Identify which cell holds the provided text, then report its (X, Y) central coordinate. 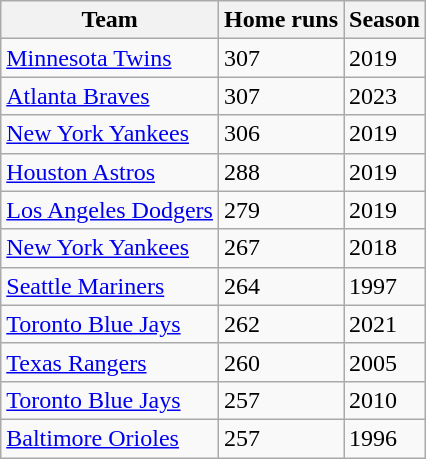
306 (280, 134)
262 (280, 324)
2010 (385, 400)
2021 (385, 324)
2005 (385, 362)
1997 (385, 286)
264 (280, 286)
288 (280, 172)
Houston Astros (110, 172)
2023 (385, 96)
1996 (385, 438)
Los Angeles Dodgers (110, 210)
Atlanta Braves (110, 96)
Minnesota Twins (110, 58)
Baltimore Orioles (110, 438)
Home runs (280, 20)
Team (110, 20)
Seattle Mariners (110, 286)
Texas Rangers (110, 362)
260 (280, 362)
Season (385, 20)
279 (280, 210)
267 (280, 248)
2018 (385, 248)
